Identify which cell holds the provided text, then report its [X, Y] central coordinate. 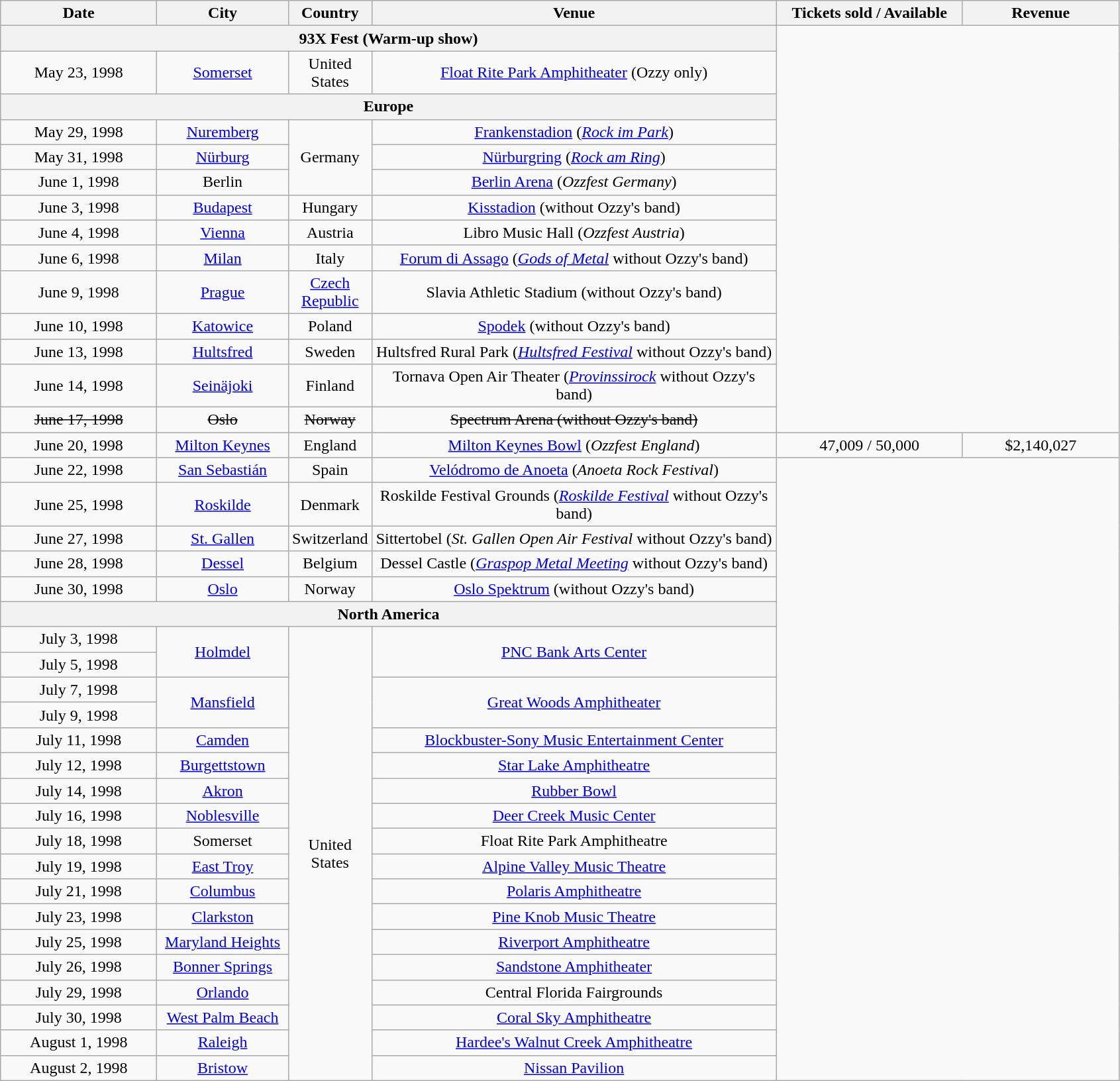
June 25, 1998 [79, 505]
Roskilde [223, 505]
Nuremberg [223, 132]
Vienna [223, 232]
June 1, 1998 [79, 182]
England [330, 445]
West Palm Beach [223, 1017]
June 4, 1998 [79, 232]
PNC Bank Arts Center [574, 652]
Pine Knob Music Theatre [574, 917]
July 19, 1998 [79, 866]
Katowice [223, 326]
Milan [223, 258]
Bonner Springs [223, 967]
Oslo Spektrum (without Ozzy's band) [574, 589]
July 12, 1998 [79, 765]
July 23, 1998 [79, 917]
Date [79, 13]
Alpine Valley Music Theatre [574, 866]
July 5, 1998 [79, 664]
Burgettstown [223, 765]
July 9, 1998 [79, 715]
Float Rite Park Amphitheatre [574, 841]
Slavia Athletic Stadium (without Ozzy's band) [574, 291]
Float Rite Park Amphitheater (Ozzy only) [574, 73]
June 14, 1998 [79, 386]
Columbus [223, 892]
Star Lake Amphitheatre [574, 765]
$2,140,027 [1041, 445]
Venue [574, 13]
July 11, 1998 [79, 740]
Hungary [330, 207]
Finland [330, 386]
August 2, 1998 [79, 1068]
July 26, 1998 [79, 967]
Roskilde Festival Grounds (Roskilde Festival without Ozzy's band) [574, 505]
July 30, 1998 [79, 1017]
Great Woods Amphitheater [574, 702]
Seinäjoki [223, 386]
Riverport Amphitheatre [574, 942]
Germany [330, 157]
Deer Creek Music Center [574, 816]
June 17, 1998 [79, 420]
July 14, 1998 [79, 790]
Clarkston [223, 917]
San Sebastián [223, 470]
Akron [223, 790]
July 25, 1998 [79, 942]
Milton Keynes Bowl (Ozzfest England) [574, 445]
June 10, 1998 [79, 326]
Berlin Arena (Ozzfest Germany) [574, 182]
Sweden [330, 352]
Maryland Heights [223, 942]
Hardee's Walnut Creek Amphitheatre [574, 1043]
May 31, 1998 [79, 157]
May 23, 1998 [79, 73]
North America [388, 614]
East Troy [223, 866]
July 18, 1998 [79, 841]
Revenue [1041, 13]
Holmdel [223, 652]
June 9, 1998 [79, 291]
Austria [330, 232]
Kisstadion (without Ozzy's band) [574, 207]
Mansfield [223, 702]
June 3, 1998 [79, 207]
Nissan Pavilion [574, 1068]
Coral Sky Amphitheatre [574, 1017]
93X Fest (Warm-up show) [388, 38]
Budapest [223, 207]
City [223, 13]
June 6, 1998 [79, 258]
Spectrum Arena (without Ozzy's band) [574, 420]
July 7, 1998 [79, 690]
June 13, 1998 [79, 352]
June 20, 1998 [79, 445]
Orlando [223, 992]
July 16, 1998 [79, 816]
Tickets sold / Available [869, 13]
Central Florida Fairgrounds [574, 992]
May 29, 1998 [79, 132]
July 29, 1998 [79, 992]
Nürburgring (Rock am Ring) [574, 157]
Rubber Bowl [574, 790]
Raleigh [223, 1043]
Tornava Open Air Theater (Provinssirock without Ozzy's band) [574, 386]
Country [330, 13]
Czech Republic [330, 291]
Belgium [330, 564]
Spodek (without Ozzy's band) [574, 326]
Prague [223, 291]
Camden [223, 740]
Milton Keynes [223, 445]
Nürburg [223, 157]
Italy [330, 258]
Spain [330, 470]
Dessel Castle (Graspop Metal Meeting without Ozzy's band) [574, 564]
Bristow [223, 1068]
Blockbuster-Sony Music Entertainment Center [574, 740]
June 27, 1998 [79, 539]
Velódromo de Anoeta (Anoeta Rock Festival) [574, 470]
Noblesville [223, 816]
Forum di Assago (Gods of Metal without Ozzy's band) [574, 258]
August 1, 1998 [79, 1043]
Polaris Amphitheatre [574, 892]
June 28, 1998 [79, 564]
Hultsfred Rural Park (Hultsfred Festival without Ozzy's band) [574, 352]
St. Gallen [223, 539]
July 21, 1998 [79, 892]
Denmark [330, 505]
Dessel [223, 564]
Europe [388, 107]
Switzerland [330, 539]
Libro Music Hall (Ozzfest Austria) [574, 232]
Hultsfred [223, 352]
Poland [330, 326]
Sittertobel (St. Gallen Open Air Festival without Ozzy's band) [574, 539]
June 22, 1998 [79, 470]
Berlin [223, 182]
47,009 / 50,000 [869, 445]
June 30, 1998 [79, 589]
Sandstone Amphitheater [574, 967]
Frankenstadion (Rock im Park) [574, 132]
July 3, 1998 [79, 639]
